From the cell containing the given text, extract its center point as (X, Y) coordinate. 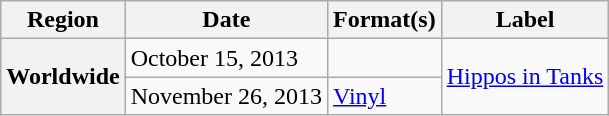
Format(s) (385, 20)
October 15, 2013 (226, 58)
Hippos in Tanks (525, 77)
Label (525, 20)
Worldwide (63, 77)
Date (226, 20)
Region (63, 20)
November 26, 2013 (226, 96)
Vinyl (385, 96)
